Identify which cell holds the provided text, then report its (X, Y) central coordinate. 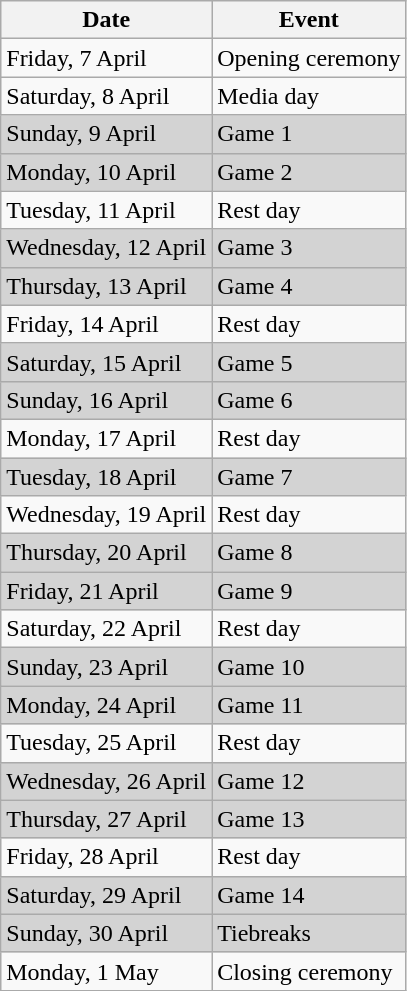
Game 11 (309, 705)
Sunday, 23 April (106, 667)
Tuesday, 25 April (106, 743)
Friday, 14 April (106, 324)
Game 10 (309, 667)
Monday, 1 May (106, 971)
Game 12 (309, 781)
Thursday, 13 April (106, 286)
Event (309, 20)
Wednesday, 12 April (106, 248)
Game 9 (309, 591)
Closing ceremony (309, 971)
Saturday, 22 April (106, 629)
Friday, 28 April (106, 857)
Game 6 (309, 400)
Tuesday, 18 April (106, 477)
Sunday, 30 April (106, 933)
Sunday, 16 April (106, 400)
Media day (309, 96)
Thursday, 20 April (106, 553)
Wednesday, 26 April (106, 781)
Game 4 (309, 286)
Sunday, 9 April (106, 134)
Saturday, 15 April (106, 362)
Date (106, 20)
Friday, 7 April (106, 58)
Friday, 21 April (106, 591)
Game 14 (309, 895)
Game 1 (309, 134)
Game 3 (309, 248)
Monday, 24 April (106, 705)
Opening ceremony (309, 58)
Game 2 (309, 172)
Game 7 (309, 477)
Game 5 (309, 362)
Tuesday, 11 April (106, 210)
Game 13 (309, 819)
Tiebreaks (309, 933)
Saturday, 29 April (106, 895)
Saturday, 8 April (106, 96)
Game 8 (309, 553)
Monday, 10 April (106, 172)
Monday, 17 April (106, 438)
Thursday, 27 April (106, 819)
Wednesday, 19 April (106, 515)
